Capture the cell that displays the provided text and extract its [X, Y] central coordinate. 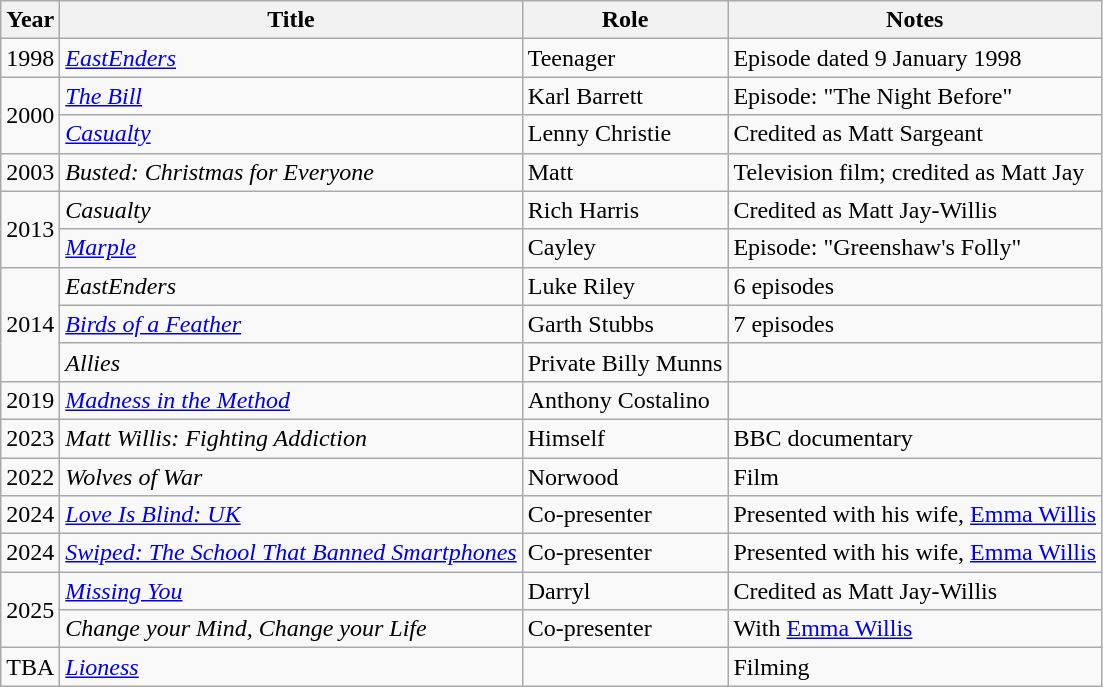
Busted: Christmas for Everyone [291, 172]
Wolves of War [291, 477]
Cayley [625, 248]
2023 [30, 438]
7 episodes [915, 324]
Garth Stubbs [625, 324]
Marple [291, 248]
2022 [30, 477]
Anthony Costalino [625, 400]
Notes [915, 20]
2013 [30, 229]
Teenager [625, 58]
Private Billy Munns [625, 362]
Film [915, 477]
Role [625, 20]
Karl Barrett [625, 96]
Lioness [291, 667]
2014 [30, 324]
Missing You [291, 591]
2019 [30, 400]
With Emma Willis [915, 629]
Change your Mind, Change your Life [291, 629]
Love Is Blind: UK [291, 515]
2003 [30, 172]
2000 [30, 115]
Madness in the Method [291, 400]
The Bill [291, 96]
Rich Harris [625, 210]
BBC documentary [915, 438]
Himself [625, 438]
2025 [30, 610]
6 episodes [915, 286]
TBA [30, 667]
Year [30, 20]
1998 [30, 58]
Television film; credited as Matt Jay [915, 172]
Luke Riley [625, 286]
Matt Willis: Fighting Addiction [291, 438]
Episode: "Greenshaw's Folly" [915, 248]
Episode dated 9 January 1998 [915, 58]
Allies [291, 362]
Episode: "The Night Before" [915, 96]
Credited as Matt Sargeant [915, 134]
Norwood [625, 477]
Darryl [625, 591]
Title [291, 20]
Birds of a Feather [291, 324]
Lenny Christie [625, 134]
Matt [625, 172]
Swiped: The School That Banned Smartphones [291, 553]
Filming [915, 667]
